Capture the cell that displays the provided text and extract its (X, Y) central coordinate. 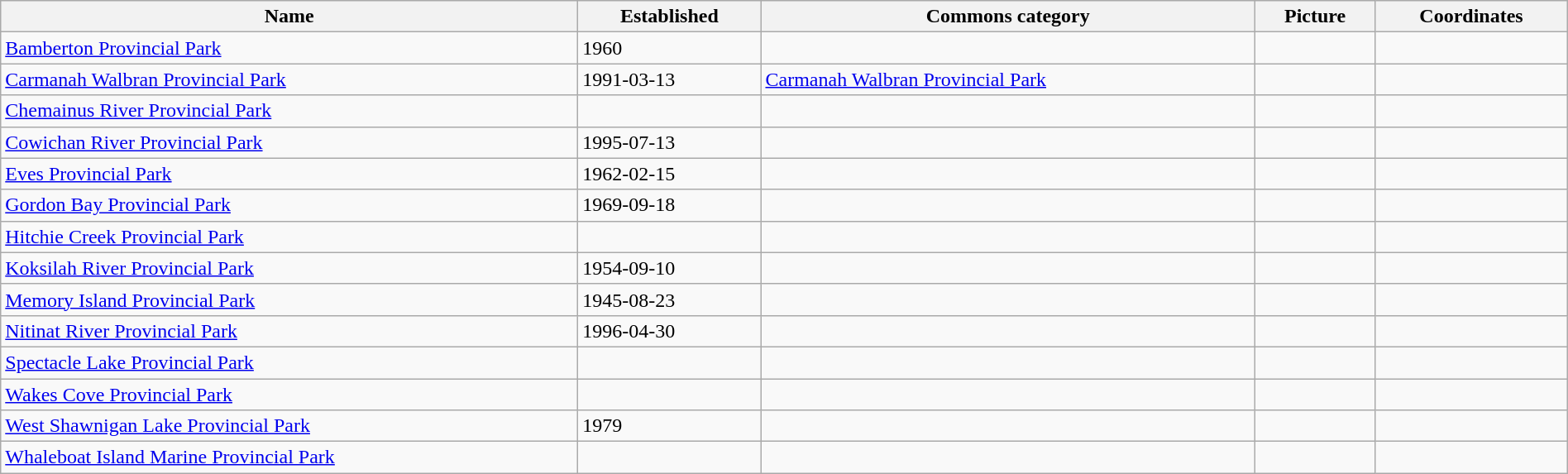
1962-02-15 (670, 174)
Bamberton Provincial Park (289, 48)
Commons category (1007, 17)
1954-09-10 (670, 268)
Coordinates (1471, 17)
Gordon Bay Provincial Park (289, 205)
Spectacle Lake Provincial Park (289, 362)
1960 (670, 48)
Memory Island Provincial Park (289, 299)
1969-09-18 (670, 205)
Whaleboat Island Marine Provincial Park (289, 457)
Hitchie Creek Provincial Park (289, 237)
Eves Provincial Park (289, 174)
Picture (1315, 17)
1979 (670, 426)
1996-04-30 (670, 331)
1991-03-13 (670, 79)
Koksilah River Provincial Park (289, 268)
Chemainus River Provincial Park (289, 111)
Name (289, 17)
Wakes Cove Provincial Park (289, 395)
Cowichan River Provincial Park (289, 142)
West Shawnigan Lake Provincial Park (289, 426)
Nitinat River Provincial Park (289, 331)
1995-07-13 (670, 142)
1945-08-23 (670, 299)
Established (670, 17)
